Determine the (x, y) coordinate at the center of the cell enclosing the given text.  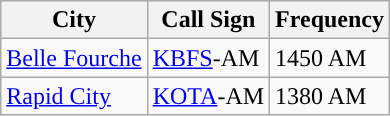
1450 AM (330, 58)
Frequency (330, 20)
Call Sign (208, 20)
Rapid City (74, 96)
City (74, 20)
KBFS-AM (208, 58)
KOTA-AM (208, 96)
1380 AM (330, 96)
Belle Fourche (74, 58)
